Extract the [X, Y] coordinate from the center of the cell holding the provided text.  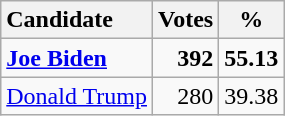
392 [186, 58]
280 [186, 96]
Votes [186, 20]
Candidate [77, 20]
Donald Trump [77, 96]
% [252, 20]
55.13 [252, 58]
Joe Biden [77, 58]
39.38 [252, 96]
